For the text-containing cell, return its midpoint in (x, y) coordinate format. 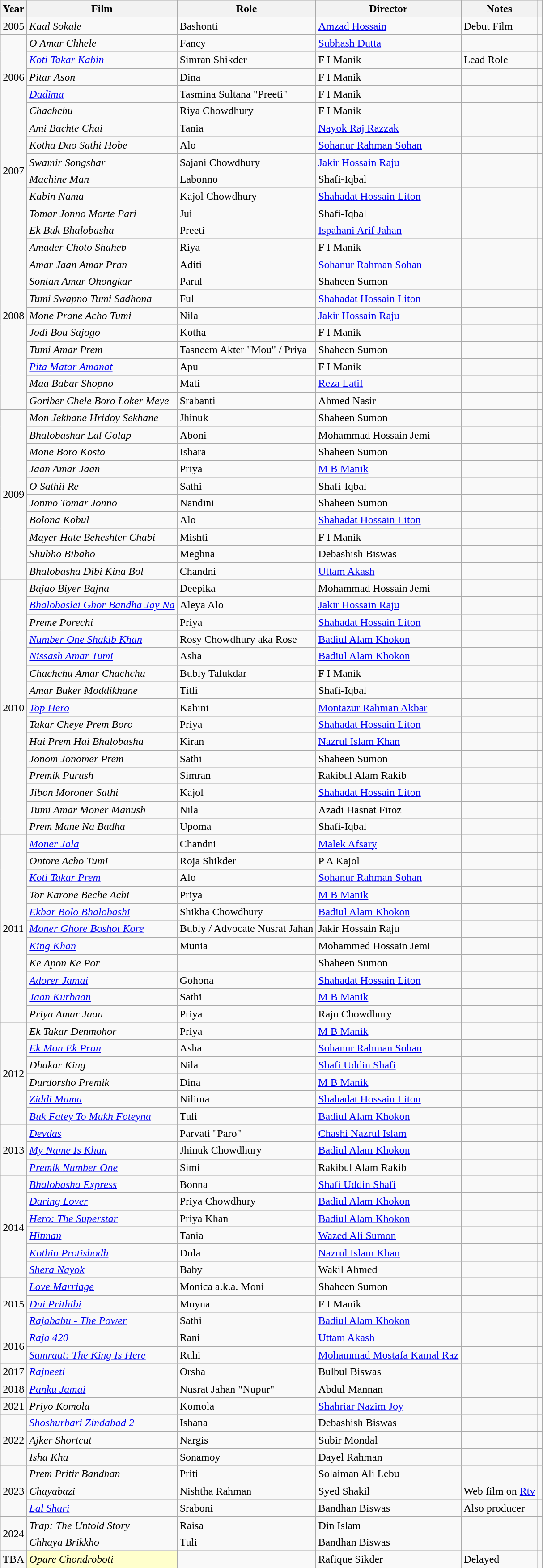
Bhalobaslei Ghor Bandha Jay Na (102, 605)
Tor Karone Beche Achi (102, 895)
Tasneem Akter "Mou" / Priya (246, 350)
Daring Lover (102, 1201)
Tasmina Sultana "Preeti" (246, 94)
Buk Fatey To Mukh Foteyna (102, 1116)
Takar Cheye Prem Boro (102, 724)
TBA (13, 1559)
Chayabazi (102, 1491)
Kiran (246, 741)
Jaan Kurbaan (102, 997)
Subir Mondal (388, 1440)
Nilima (246, 1099)
Wakil Ahmed (388, 1269)
Orsha (246, 1372)
Dayel Rahman (388, 1457)
Kothin Protishodh (102, 1252)
Rani (246, 1338)
Samraat: The King Is Here (102, 1355)
Prem Mane Na Badha (102, 827)
Mohammed Hossain Jemi (388, 946)
Year (13, 9)
Monica a.k.a. Moni (246, 1286)
Nayok Raj Razzak (388, 128)
Bubly / Advocate Nusrat Jahan (246, 929)
Tomar Jonno Morte Pari (102, 214)
Upoma (246, 827)
Chachchu Amar Chachchu (102, 673)
Amader Choto Shaheb (102, 248)
Kajol (246, 793)
Syed Shakil (388, 1491)
Machine Man (102, 179)
Azadi Hasnat Firoz (388, 810)
Munia (246, 946)
2017 (13, 1372)
Ziddi Mama (102, 1099)
O Amar Chhele (102, 43)
Ful (246, 299)
Chashi Nazrul Islam (388, 1133)
Director (388, 9)
Hai Prem Hai Bhalobasha (102, 741)
Rajneeti (102, 1372)
Riya (246, 248)
Raja 420 (102, 1338)
Jui (246, 214)
Tumi Amar Moner Manush (102, 810)
2013 (13, 1150)
Komola (246, 1406)
2006 (13, 77)
Premik Number One (102, 1167)
Delayed (499, 1559)
2009 (13, 494)
Bajao Biyer Bajna (102, 588)
Shoshurbari Zindabad 2 (102, 1423)
Jaan Amar Jaan (102, 469)
Role (246, 9)
Love Marriage (102, 1286)
Raju Chowdhury (388, 1014)
Apu (246, 367)
Dola (246, 1252)
2008 (13, 316)
Film (102, 9)
Moner Jala (102, 844)
Labonno (246, 179)
Shikha Chowdhury (246, 912)
Mayer Hate Beheshter Chabi (102, 537)
Aboni (246, 435)
2011 (13, 929)
Bhalobashar Lal Golap (102, 435)
Adorer Jamai (102, 980)
Baby (246, 1269)
Wazed Ali Sumon (388, 1235)
Ontore Acho Tumi (102, 861)
Maa Babar Shopno (102, 384)
Moner Ghore Boshot Kore (102, 929)
Ek Buk Bhalobasha (102, 231)
Preeti (246, 231)
Din Islam (388, 1525)
Malek Afsary (388, 844)
Ahmed Nasir (388, 401)
2022 (13, 1440)
Shubho Bibaho (102, 554)
Tumi Swapno Tumi Sadhona (102, 299)
Preme Porechi (102, 622)
Simi (246, 1167)
Pitar Ason (102, 77)
Also producer (499, 1508)
Reza Latif (388, 384)
Simran (246, 776)
Kahini (246, 707)
Ispahani Arif Jahan (388, 231)
Priya Khan (246, 1218)
Rafique Sikder (388, 1559)
Mone Boro Kosto (102, 452)
2024 (13, 1534)
Abdul Mannan (388, 1389)
Prem Pritir Bandhan (102, 1474)
Ruhi (246, 1355)
Nissash Amar Tumi (102, 656)
Number One Shakib Khan (102, 639)
Meghna (246, 554)
2005 (13, 26)
Goriber Chele Boro Loker Meye (102, 401)
Swamir Songshar (102, 162)
Shera Nayok (102, 1269)
Jhinuk (246, 418)
2007 (13, 171)
2015 (13, 1303)
Lead Role (499, 60)
2010 (13, 707)
Hitman (102, 1235)
Jodi Bou Sajogo (102, 333)
Ek Mon Ek Pran (102, 1048)
Jibon Moroner Sathi (102, 793)
2023 (13, 1491)
Web film on Rtv (499, 1491)
My Name Is Khan (102, 1150)
Dui Prithibi (102, 1304)
Priyo Komola (102, 1406)
Kajol Chowdhury (246, 196)
Sajani Chowdhury (246, 162)
Kotha (246, 333)
Priya Chowdhury (246, 1201)
Kotha Dao Sathi Hobe (102, 145)
Pita Matar Amanat (102, 367)
Fancy (246, 43)
Chachchu (102, 111)
Ekbar Bolo Bhalobashi (102, 912)
Srabanti (246, 401)
Nusrat Jahan "Nupur" (246, 1389)
King Khan (102, 946)
Nargis (246, 1440)
Koti Takar Prem (102, 878)
Bulbul Biswas (388, 1372)
Amar Jaan Amar Pran (102, 265)
Tumi Amar Prem (102, 350)
Trap: The Untold Story (102, 1525)
Devdas (102, 1133)
Priya Amar Jaan (102, 1014)
O Sathii Re (102, 486)
Mone Prane Acho Tumi (102, 316)
Jonmo Tomar Jonno (102, 503)
Opare Chondroboti (102, 1559)
Parvati "Paro" (246, 1133)
Rosy Chowdhury aka Rose (246, 639)
Koti Takar Kabin (102, 60)
P A Kajol (388, 861)
Parul (246, 282)
Nandini (246, 503)
Bubly Talukdar (246, 673)
Sraboni (246, 1508)
Ajker Shortcut (102, 1440)
Top Hero (102, 707)
Amar Buker Moddikhane (102, 690)
Aleya Alo (246, 605)
Dadima (102, 94)
Subhash Dutta (388, 43)
Amzad Hossain (388, 26)
Aditi (246, 265)
Durdorsho Premik (102, 1082)
Debut Film (499, 26)
2021 (13, 1406)
Ke Apon Ke Por (102, 963)
Bhalobasha Express (102, 1184)
2016 (13, 1346)
Mon Jekhane Hridoy Sekhane (102, 418)
Jhinuk Chowdhury (246, 1150)
Bhalobasha Dibi Kina Bol (102, 571)
Chhaya Brikkho (102, 1542)
Kabin Nama (102, 196)
Mishti (246, 537)
Solaiman Ali Lebu (388, 1474)
Dhakar King (102, 1065)
2018 (13, 1389)
Isha Kha (102, 1457)
Mati (246, 384)
2012 (13, 1073)
Ek Takar Denmohor (102, 1031)
Bashonti (246, 26)
Roja Shikder (246, 861)
Deepika (246, 588)
Sonamoy (246, 1457)
Notes (499, 9)
2014 (13, 1227)
Raisa (246, 1525)
Hero: The Superstar (102, 1218)
Titli (246, 690)
Ami Bachte Chai (102, 128)
Simran Shikder (246, 60)
Ishara (246, 452)
Panku Jamai (102, 1389)
Bolona Kobul (102, 520)
Gohona (246, 980)
Bonna (246, 1184)
Jonom Jonomer Prem (102, 759)
Mohammad Mostafa Kamal Raz (388, 1355)
Kaal Sokale (102, 26)
Rajababu - The Power (102, 1321)
Ishana (246, 1423)
Nishtha Rahman (246, 1491)
Montazur Rahman Akbar (388, 707)
Priti (246, 1474)
Premik Purush (102, 776)
Lal Shari (102, 1508)
Riya Chowdhury (246, 111)
Shahriar Nazim Joy (388, 1406)
Moyna (246, 1304)
Sontan Amar Ohongkar (102, 282)
